Return the [X, Y] coordinate for the center point of the cell that contains the specified text.  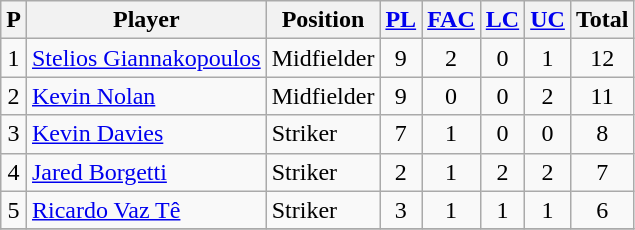
Jared Borgetti [146, 172]
4 [14, 172]
Kevin Davies [146, 134]
Player [146, 20]
Ricardo Vaz Tê [146, 210]
6 [602, 210]
Stelios Giannakopoulos [146, 58]
UC [548, 20]
PL [401, 20]
11 [602, 96]
Total [602, 20]
P [14, 20]
Kevin Nolan [146, 96]
12 [602, 58]
Position [323, 20]
FAC [452, 20]
5 [14, 210]
LC [502, 20]
8 [602, 134]
